Pinpoint the cell where the given text exists, returning its [X, Y] midpoint coordinate. 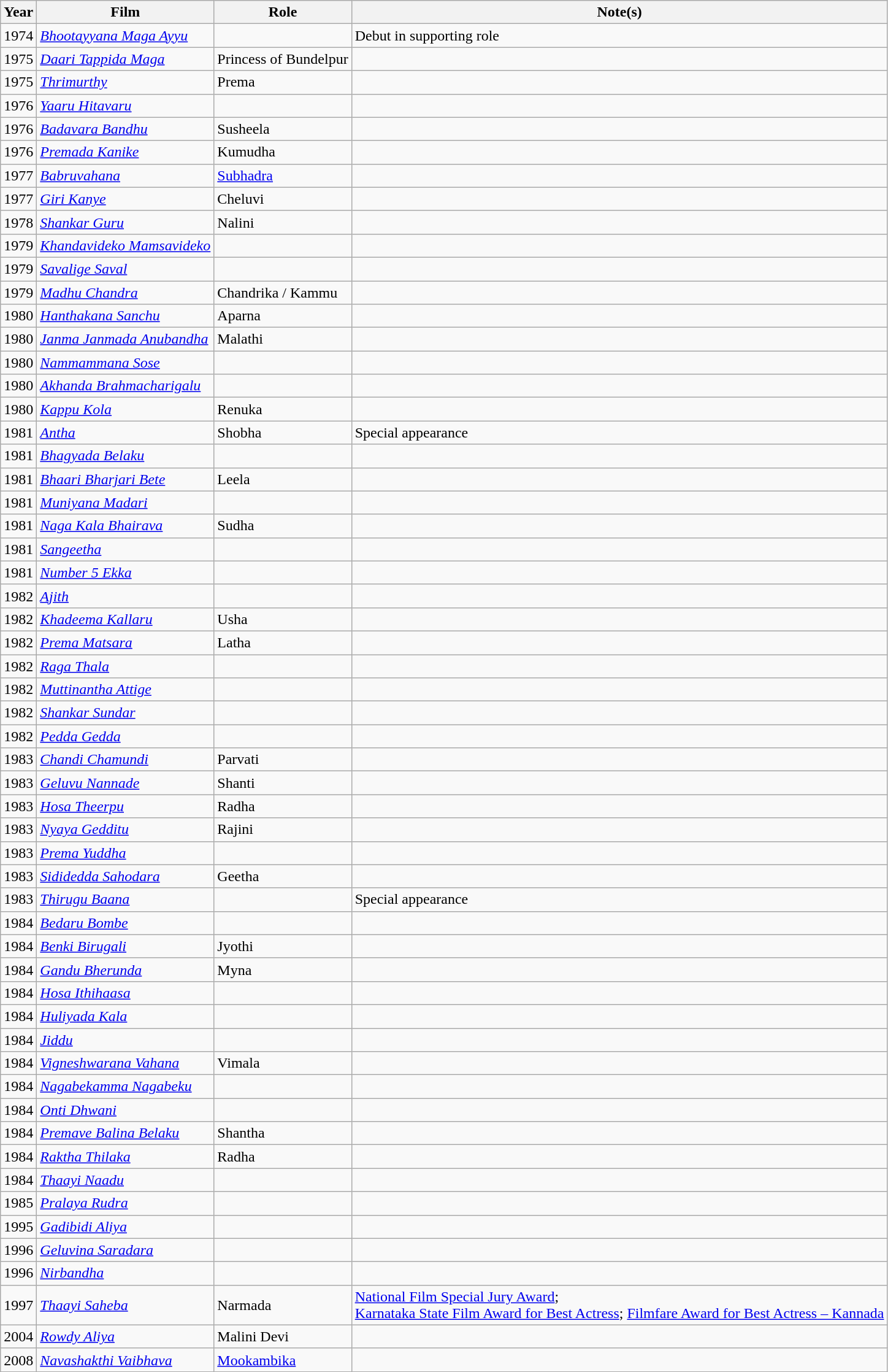
Chandi Chamundi [125, 760]
Benki Birugali [125, 946]
Khandavideko Mamsavideko [125, 245]
Prema Yuddha [125, 853]
Muniyana Madari [125, 503]
National Film Special Jury Award; Karnataka State Film Award for Best Actress; Filmfare Award for Best Actress – Kannada [619, 1305]
1974 [18, 36]
Leela [283, 479]
Subhadra [283, 175]
Giri Kanye [125, 199]
Debut in supporting role [619, 36]
Hosa Theerpu [125, 806]
Onti Dhwani [125, 1110]
Chandrika / Kammu [283, 293]
Madhu Chandra [125, 293]
Badavara Bandhu [125, 129]
Sangeetha [125, 549]
Bhagyada Belaku [125, 456]
Gandu Bherunda [125, 969]
Shantha [283, 1133]
Jyothi [283, 946]
Kappu Kola [125, 409]
Mookambika [283, 1360]
Jiddu [125, 1040]
Bhaari Bharjari Bete [125, 479]
Navashakthi Vaibhava [125, 1360]
1997 [18, 1305]
Muttinantha Attige [125, 690]
1985 [18, 1203]
Role [283, 12]
Narmada [283, 1305]
Rowdy Aliya [125, 1336]
Rajini [283, 830]
Nammammana Sose [125, 363]
Pralaya Rudra [125, 1203]
Thrimurthy [125, 82]
Sididedda Sahodara [125, 876]
1978 [18, 222]
Nalini [283, 222]
Thaayi Saheba [125, 1305]
Naga Kala Bhairava [125, 526]
Year [18, 12]
Daari Tappida Maga [125, 59]
Note(s) [619, 12]
Nirbandha [125, 1273]
Ajith [125, 596]
Nagabekamma Nagabeku [125, 1087]
Pedda Gedda [125, 736]
Usha [283, 619]
Geluvina Saradara [125, 1250]
Premave Balina Belaku [125, 1133]
Hosa Ithihaasa [125, 993]
Geetha [283, 876]
Myna [283, 969]
Raktha Thilaka [125, 1157]
Princess of Bundelpur [283, 59]
Akhanda Brahmacharigalu [125, 386]
Babruvahana [125, 175]
Shankar Guru [125, 222]
Parvati [283, 760]
Huliyada Kala [125, 1016]
Gadibidi Aliya [125, 1227]
Malathi [283, 339]
Bedaru Bombe [125, 923]
Antha [125, 433]
Shanti [283, 783]
Prema [283, 82]
2008 [18, 1360]
Cheluvi [283, 199]
Aparna [283, 316]
Kumudha [283, 152]
Khadeema Kallaru [125, 619]
Thaayi Naadu [125, 1180]
Shobha [283, 433]
Nyaya Gedditu [125, 830]
Renuka [283, 409]
Shankar Sundar [125, 713]
Susheela [283, 129]
Janma Janmada Anubandha [125, 339]
Vigneshwarana Vahana [125, 1063]
Latha [283, 642]
Vimala [283, 1063]
Prema Matsara [125, 642]
Sudha [283, 526]
Raga Thala [125, 666]
Hanthakana Sanchu [125, 316]
Premada Kanike [125, 152]
Bhootayyana Maga Ayyu [125, 36]
Malini Devi [283, 1336]
Thirugu Baana [125, 900]
Savalige Saval [125, 269]
Film [125, 12]
1995 [18, 1227]
Number 5 Ekka [125, 572]
2004 [18, 1336]
Yaaru Hitavaru [125, 106]
Geluvu Nannade [125, 783]
